Return [X, Y] of the center of cell containing provided text 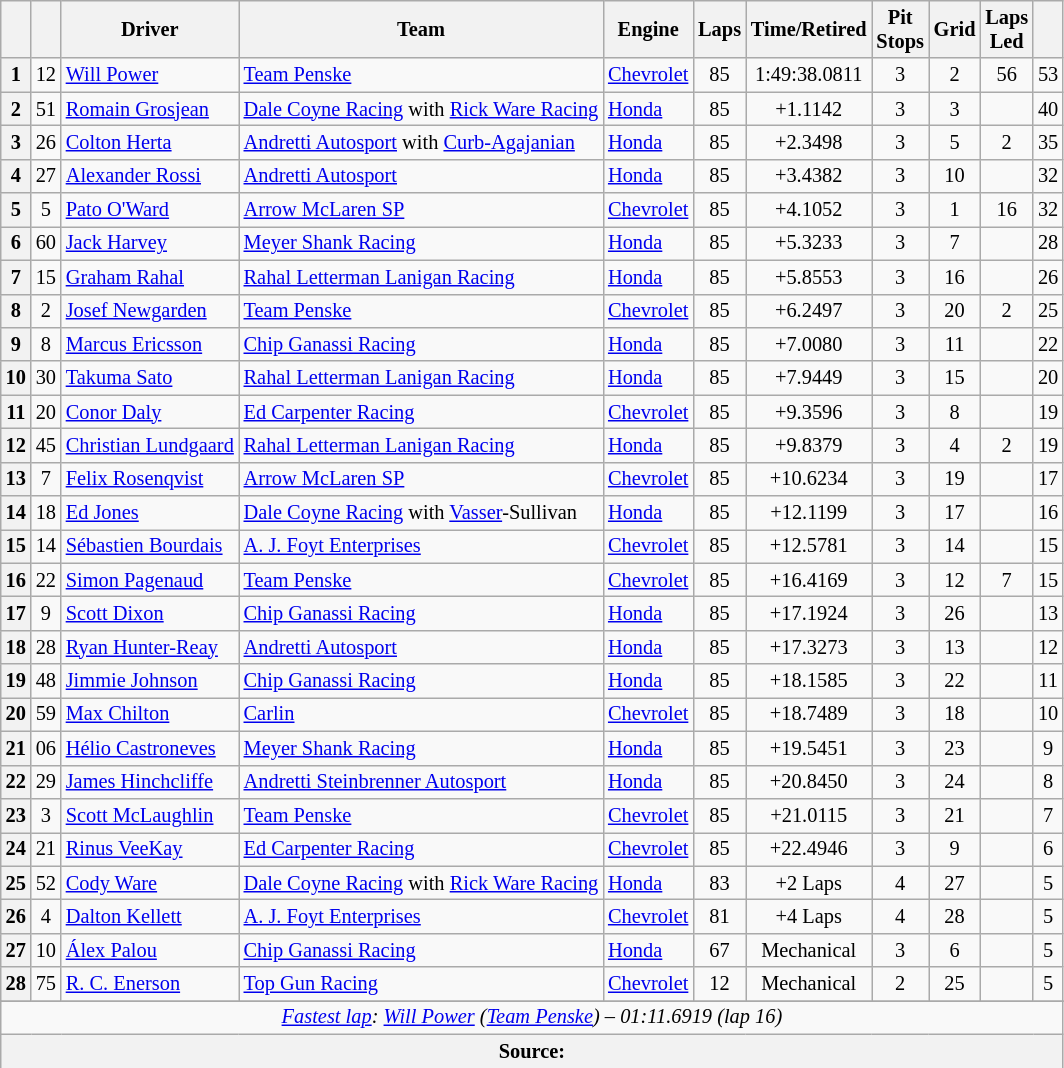
+20.8450 [809, 782]
30 [46, 378]
Cody Ware [150, 883]
Jack Harvey [150, 243]
+9.8379 [809, 445]
Driver [150, 29]
Grid [955, 29]
R. C. Enerson [150, 984]
83 [720, 883]
+9.3596 [809, 412]
Romain Grosjean [150, 109]
Laps [720, 29]
+3.4382 [809, 176]
Ed Jones [150, 513]
Carlin [421, 714]
+12.5781 [809, 546]
+2.3498 [809, 142]
06 [46, 748]
+21.0115 [809, 815]
Will Power [150, 75]
+16.4169 [809, 580]
Dalton Kellett [150, 916]
52 [46, 883]
+10.6234 [809, 479]
1:49:38.0811 [809, 75]
+19.5451 [809, 748]
Pato O'Ward [150, 210]
Engine [648, 29]
Jimmie Johnson [150, 681]
+5.8553 [809, 277]
48 [46, 681]
75 [46, 984]
+17.3273 [809, 647]
Scott Dixon [150, 613]
59 [46, 714]
53 [1048, 75]
Takuma Sato [150, 378]
Source: [532, 1051]
+18.7489 [809, 714]
+18.1585 [809, 681]
+5.3233 [809, 243]
40 [1048, 109]
+17.1924 [809, 613]
+4.1052 [809, 210]
Hélio Castroneves [150, 748]
Top Gun Racing [421, 984]
+12.1199 [809, 513]
Josef Newgarden [150, 311]
Graham Rahal [150, 277]
81 [720, 916]
+6.2497 [809, 311]
51 [46, 109]
+22.4946 [809, 849]
Team [421, 29]
Christian Lundgaard [150, 445]
Dale Coyne Racing with Vasser-Sullivan [421, 513]
+7.0080 [809, 344]
60 [46, 243]
Scott McLaughlin [150, 815]
PitStops [900, 29]
Sébastien Bourdais [150, 546]
Time/Retired [809, 29]
James Hinchcliffe [150, 782]
56 [1006, 75]
+4 Laps [809, 916]
+7.9449 [809, 378]
45 [46, 445]
Andretti Autosport with Curb-Agajanian [421, 142]
67 [720, 950]
+2 Laps [809, 883]
+1.1142 [809, 109]
35 [1048, 142]
Conor Daly [150, 412]
Marcus Ericsson [150, 344]
29 [46, 782]
Alexander Rossi [150, 176]
Andretti Steinbrenner Autosport [421, 782]
Rinus VeeKay [150, 849]
Max Chilton [150, 714]
Álex Palou [150, 950]
Felix Rosenqvist [150, 479]
Fastest lap: Will Power (Team Penske) – 01:11.6919 (lap 16) [532, 1017]
LapsLed [1006, 29]
Colton Herta [150, 142]
Ryan Hunter-Reay [150, 647]
Simon Pagenaud [150, 580]
